Search for the cell housing the specified text and yield its (X, Y) center coordinate. 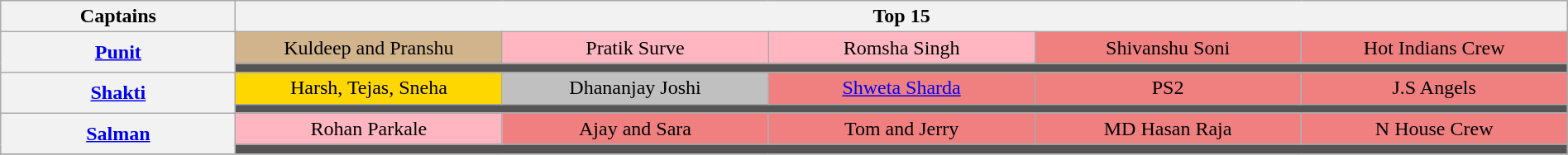
Salman (118, 134)
Harsh, Tejas, Sneha (369, 88)
Top 15 (901, 16)
Shweta Sharda (901, 88)
Captains (118, 16)
N House Crew (1434, 129)
MD Hasan Raja (1168, 129)
Ajay and Sara (635, 129)
Shakti (118, 92)
Hot Indians Crew (1434, 48)
Romsha Singh (901, 48)
Shivanshu Soni (1168, 48)
PS2 (1168, 88)
Pratik Surve (635, 48)
Tom and Jerry (901, 129)
Rohan Parkale (369, 129)
J.S Angels (1434, 88)
Punit (118, 53)
Kuldeep and Pranshu (369, 48)
Dhananjay Joshi (635, 88)
